For the text-containing cell, return its midpoint in (x, y) coordinate format. 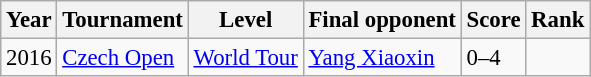
0–4 (494, 58)
Year (29, 20)
World Tour (246, 58)
Yang Xiaoxin (382, 58)
Score (494, 20)
Rank (558, 20)
Czech Open (122, 58)
Final opponent (382, 20)
2016 (29, 58)
Tournament (122, 20)
Level (246, 20)
